Provide the (X, Y) coordinate of the cell's center where the given text is located.  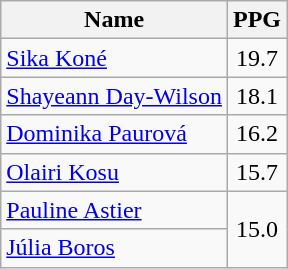
PPG (256, 20)
Sika Koné (114, 58)
Shayeann Day-Wilson (114, 96)
16.2 (256, 134)
Pauline Astier (114, 210)
Olairi Kosu (114, 172)
19.7 (256, 58)
18.1 (256, 96)
Dominika Paurová (114, 134)
Name (114, 20)
Júlia Boros (114, 248)
15.7 (256, 172)
15.0 (256, 229)
